Detect which cell encompasses the target text, then output its [x, y] center coordinate. 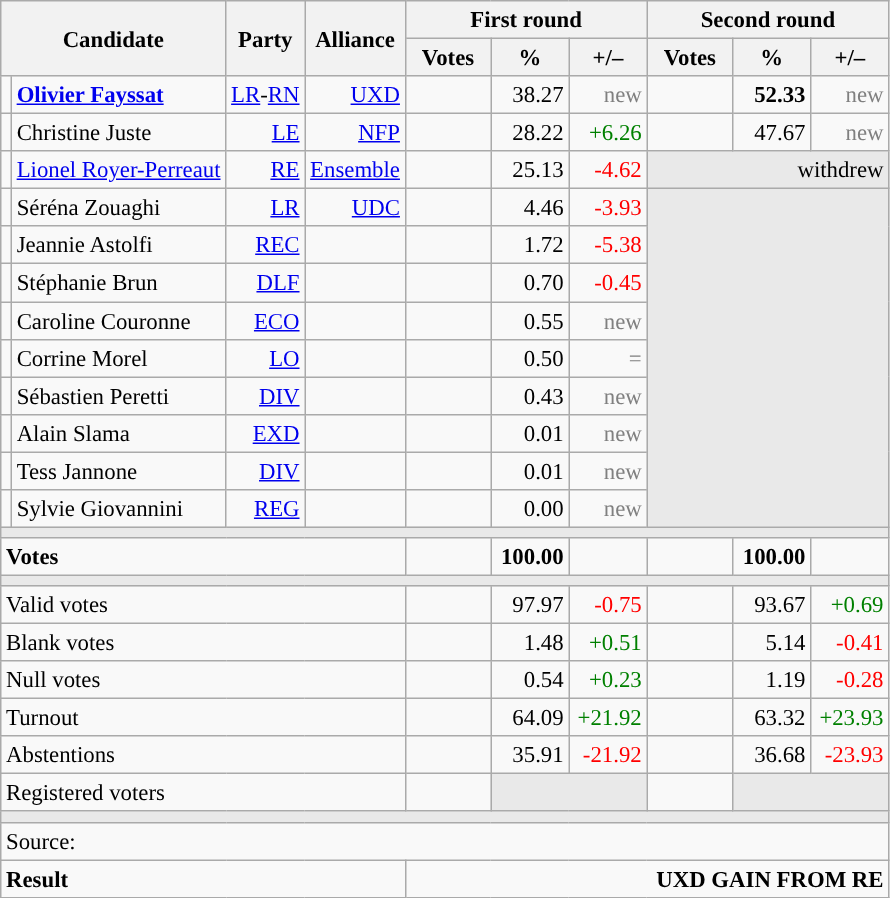
UXD [355, 95]
+0.23 [608, 680]
Corrine Morel [118, 358]
1.48 [530, 643]
64.09 [530, 718]
Stéphanie Brun [118, 283]
Tess Jannone [118, 471]
+23.93 [850, 718]
0.55 [530, 321]
-5.38 [608, 245]
Alain Slama [118, 433]
UXD GAIN FROM RE [647, 879]
+6.26 [608, 133]
DLF [266, 283]
REG [266, 509]
+21.92 [608, 718]
Party [266, 38]
38.27 [530, 95]
Result [203, 879]
LR [266, 208]
Séréna Zouaghi [118, 208]
1.19 [772, 680]
Sébastien Peretti [118, 396]
Caroline Couronne [118, 321]
Olivier Fayssat [118, 95]
-21.92 [608, 755]
0.00 [530, 509]
-4.62 [608, 170]
LO [266, 358]
36.68 [772, 755]
Candidate [114, 38]
UDC [355, 208]
-0.41 [850, 643]
EXD [266, 433]
Second round [768, 20]
LR-RN [266, 95]
REC [266, 245]
Alliance [355, 38]
0.50 [530, 358]
Christine Juste [118, 133]
= [608, 358]
-3.93 [608, 208]
5.14 [772, 643]
0.70 [530, 283]
25.13 [530, 170]
0.54 [530, 680]
First round [526, 20]
Blank votes [203, 643]
Ensemble [355, 170]
63.32 [772, 718]
-0.75 [608, 605]
-0.45 [608, 283]
97.97 [530, 605]
4.46 [530, 208]
Source: [445, 841]
-23.93 [850, 755]
35.91 [530, 755]
93.67 [772, 605]
LE [266, 133]
Turnout [203, 718]
Null votes [203, 680]
52.33 [772, 95]
28.22 [530, 133]
withdrew [768, 170]
47.67 [772, 133]
ECO [266, 321]
Jeannie Astolfi [118, 245]
-0.28 [850, 680]
NFP [355, 133]
Sylvie Giovannini [118, 509]
+0.69 [850, 605]
RE [266, 170]
1.72 [530, 245]
Valid votes [203, 605]
Lionel Royer-Perreaut [118, 170]
Registered voters [203, 793]
+0.51 [608, 643]
Abstentions [203, 755]
0.43 [530, 396]
